Extract the (x, y) coordinate from the center of the cell holding the provided text.  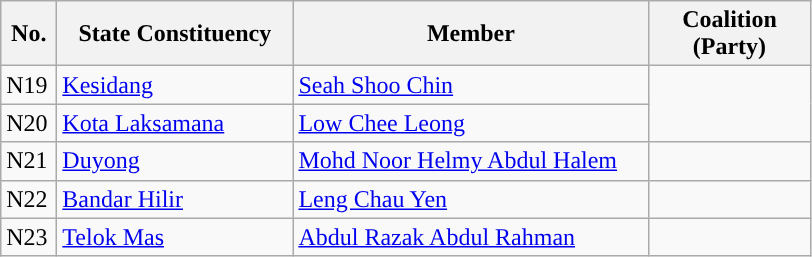
Low Chee Leong (471, 123)
State Constituency (175, 34)
N19 (29, 85)
Kesidang (175, 85)
Seah Shoo Chin (471, 85)
N22 (29, 199)
No. (29, 34)
Kota Laksamana (175, 123)
Member (471, 34)
N20 (29, 123)
Bandar Hilir (175, 199)
Mohd Noor Helmy Abdul Halem (471, 161)
N21 (29, 161)
Abdul Razak Abdul Rahman (471, 237)
Leng Chau Yen (471, 199)
Coalition (Party) (730, 34)
Telok Mas (175, 237)
N23 (29, 237)
Duyong (175, 161)
